Detect which cell encompasses the target text, then output its [X, Y] center coordinate. 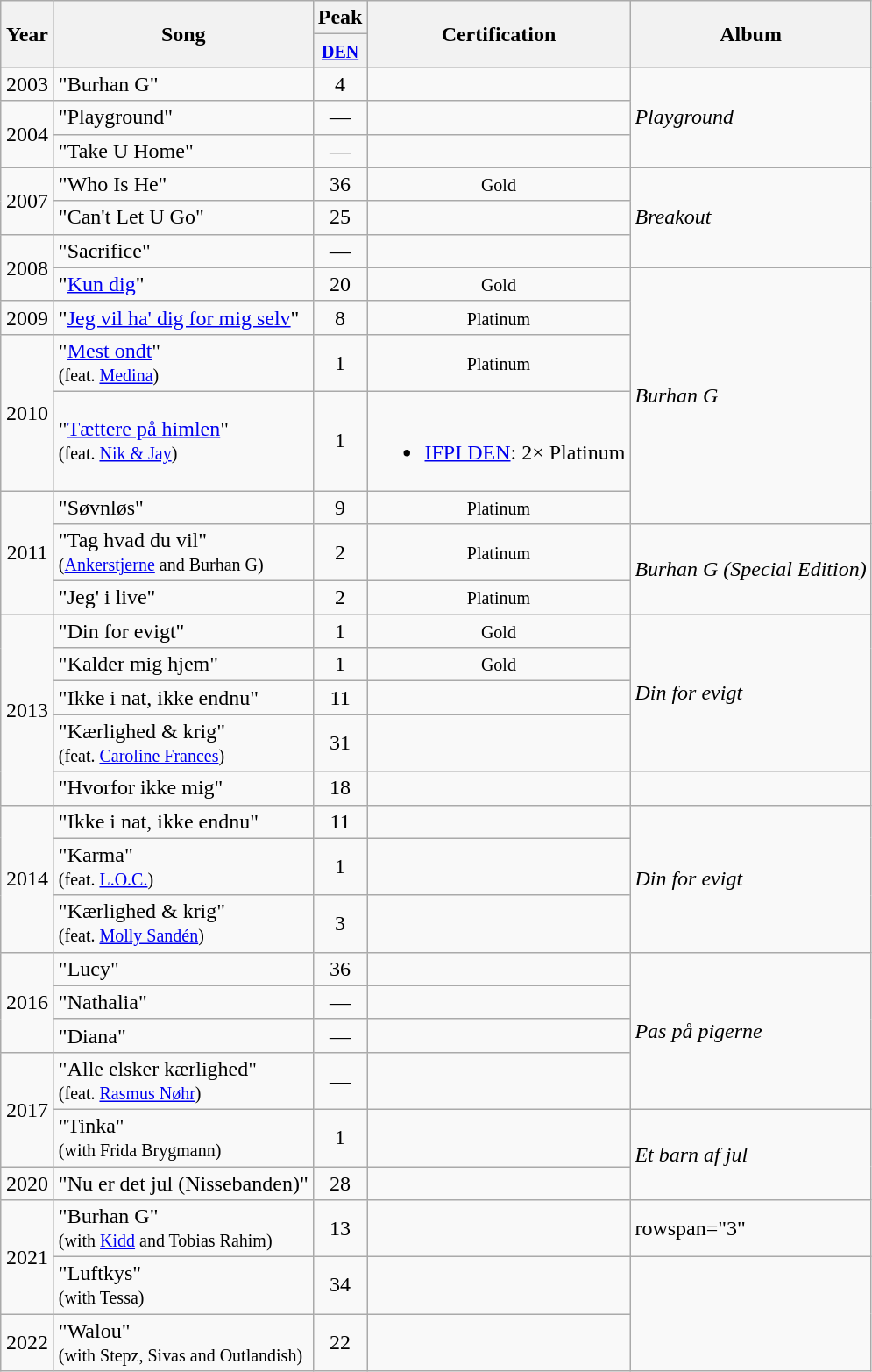
"Sacrifice" [183, 251]
"Nathalia" [183, 1002]
2022 [28, 1343]
"Walou"(with Stepz, Sivas and Outlandish) [183, 1343]
9 [340, 508]
"Tag hvad du vil"(Ankerstjerne and Burhan G) [183, 552]
4 [340, 84]
rowspan="3" [750, 1229]
"Burhan G" [183, 84]
Et barn af jul [750, 1154]
8 [340, 317]
20 [340, 284]
"Diana" [183, 1035]
2016 [28, 1002]
3 [340, 924]
2008 [28, 267]
"Søvnløs" [183, 508]
2010 [28, 412]
Pas på pigerne [750, 1031]
Year [28, 34]
"Take U Home" [183, 151]
25 [340, 217]
"Mest ondt"(feat. Medina) [183, 363]
28 [340, 1183]
2020 [28, 1183]
"Din for evigt" [183, 631]
2003 [28, 84]
2013 [28, 710]
22 [340, 1343]
Peak [340, 18]
Breakout [750, 217]
Burhan G [750, 395]
"Kun dig" [183, 284]
18 [340, 788]
"Luftkys"(with Tessa) [183, 1285]
2017 [28, 1109]
"Jeg' i live" [183, 598]
"Hvorfor ikke mig" [183, 788]
Song [183, 34]
"Nu er det jul (Nissebanden)" [183, 1183]
Playground [750, 117]
2004 [28, 134]
"Tinka"(with Frida Brygmann) [183, 1138]
"Lucy" [183, 969]
"Burhan G"(with Kidd and Tobias Rahim) [183, 1229]
2011 [28, 552]
2021 [28, 1257]
Album [750, 34]
"Karma" (feat. L.O.C.) [183, 866]
"Kalder mig hjem" [183, 665]
34 [340, 1285]
"Playground" [183, 117]
"Jeg vil ha' dig for mig selv" [183, 317]
"Can't Let U Go" [183, 217]
"Tættere på himlen"(feat. Nik & Jay) [183, 440]
31 [340, 743]
"Alle elsker kærlighed"(feat. Rasmus Nøhr) [183, 1080]
"Who Is He" [183, 184]
2009 [28, 317]
Certification [499, 34]
Burhan G (Special Edition) [750, 570]
"Kærlighed & krig" (feat. Molly Sandén) [183, 924]
2007 [28, 201]
"Kærlighed & krig"(feat. Caroline Frances) [183, 743]
DEN [340, 51]
IFPI DEN: 2× Platinum [499, 440]
2014 [28, 878]
13 [340, 1229]
